For the text-containing cell, return its midpoint in (X, Y) coordinate format. 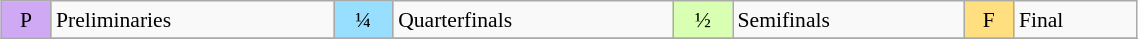
Final (1076, 20)
Quarterfinals (533, 20)
¼ (364, 20)
P (26, 20)
Preliminaries (192, 20)
½ (702, 20)
F (989, 20)
Semifinals (848, 20)
